Capture the cell that displays the provided text and extract its [X, Y] central coordinate. 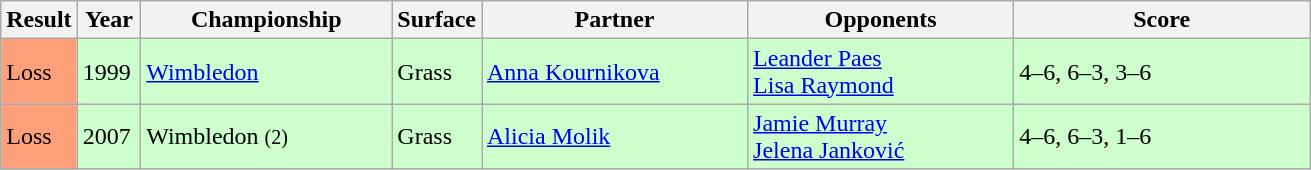
Wimbledon [266, 72]
Year [109, 20]
4–6, 6–3, 1–6 [1162, 136]
Result [39, 20]
2007 [109, 136]
1999 [109, 72]
Score [1162, 20]
4–6, 6–3, 3–6 [1162, 72]
Opponents [881, 20]
Anna Kournikova [615, 72]
Jamie Murray Jelena Janković [881, 136]
Wimbledon (2) [266, 136]
Championship [266, 20]
Alicia Molik [615, 136]
Partner [615, 20]
Surface [437, 20]
Leander Paes Lisa Raymond [881, 72]
